Pinpoint the cell where the given text exists, returning its [x, y] midpoint coordinate. 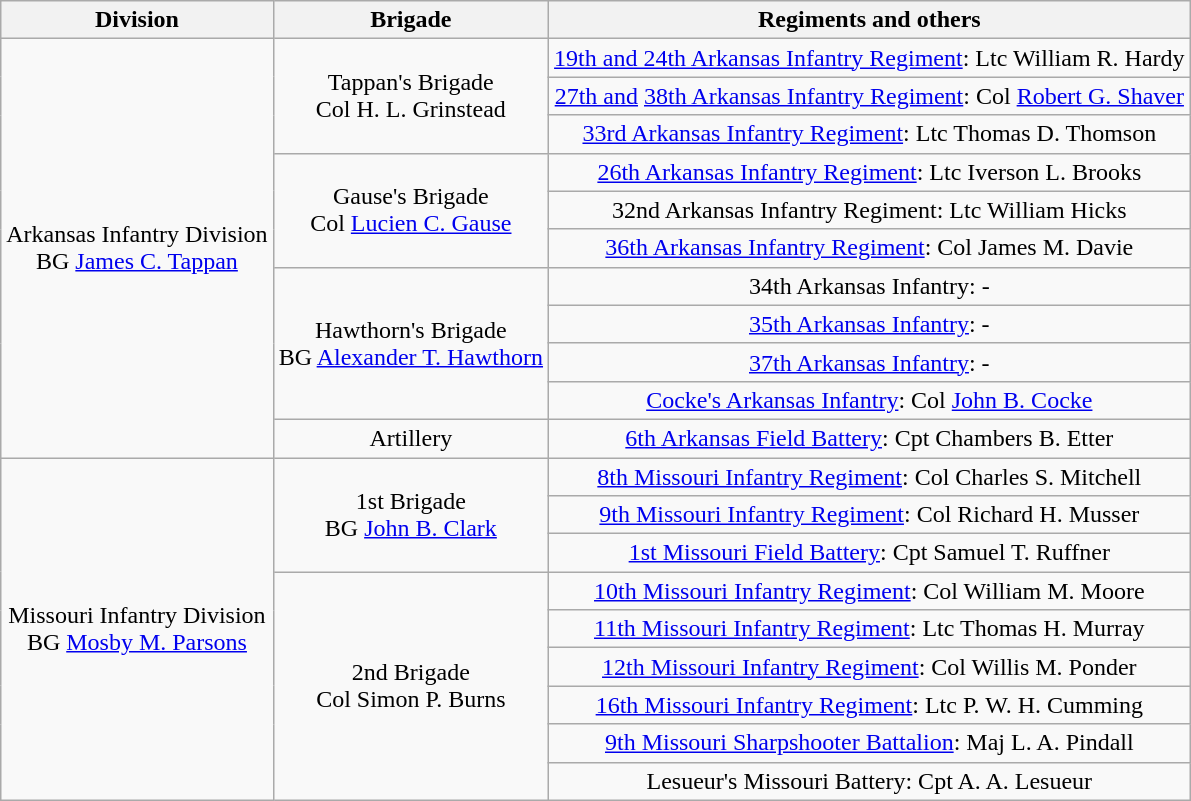
19th and 24th Arkansas Infantry Regiment: Ltc William R. Hardy [870, 58]
16th Missouri Infantry Regiment: Ltc P. W. H. Cumming [870, 705]
10th Missouri Infantry Regiment: Col William M. Moore [870, 591]
35th Arkansas Infantry: - [870, 324]
32nd Arkansas Infantry Regiment: Ltc William Hicks [870, 210]
Hawthorn's BrigadeBG Alexander T. Hawthorn [410, 343]
Division [137, 20]
Regiments and others [870, 20]
27th and 38th Arkansas Infantry Regiment: Col Robert G. Shaver [870, 96]
1st Missouri Field Battery: Cpt Samuel T. Ruffner [870, 553]
Missouri Infantry DivisionBG Mosby M. Parsons [137, 630]
Brigade [410, 20]
Lesueur's Missouri Battery: Cpt A. A. Lesueur [870, 781]
36th Arkansas Infantry Regiment: Col James M. Davie [870, 248]
Tappan's BrigadeCol H. L. Grinstead [410, 96]
Artillery [410, 438]
37th Arkansas Infantry: - [870, 362]
Gause's BrigadeCol Lucien C. Gause [410, 210]
6th Arkansas Field Battery: Cpt Chambers B. Etter [870, 438]
1st BrigadeBG John B. Clark [410, 515]
Cocke's Arkansas Infantry: Col John B. Cocke [870, 400]
8th Missouri Infantry Regiment: Col Charles S. Mitchell [870, 477]
Arkansas Infantry DivisionBG James C. Tappan [137, 248]
33rd Arkansas Infantry Regiment: Ltc Thomas D. Thomson [870, 134]
9th Missouri Infantry Regiment: Col Richard H. Musser [870, 515]
11th Missouri Infantry Regiment: Ltc Thomas H. Murray [870, 629]
2nd BrigadeCol Simon P. Burns [410, 686]
26th Arkansas Infantry Regiment: Ltc Iverson L. Brooks [870, 172]
9th Missouri Sharpshooter Battalion: Maj L. A. Pindall [870, 743]
12th Missouri Infantry Regiment: Col Willis M. Ponder [870, 667]
34th Arkansas Infantry: - [870, 286]
